Capture the cell that displays the provided text and extract its [X, Y] central coordinate. 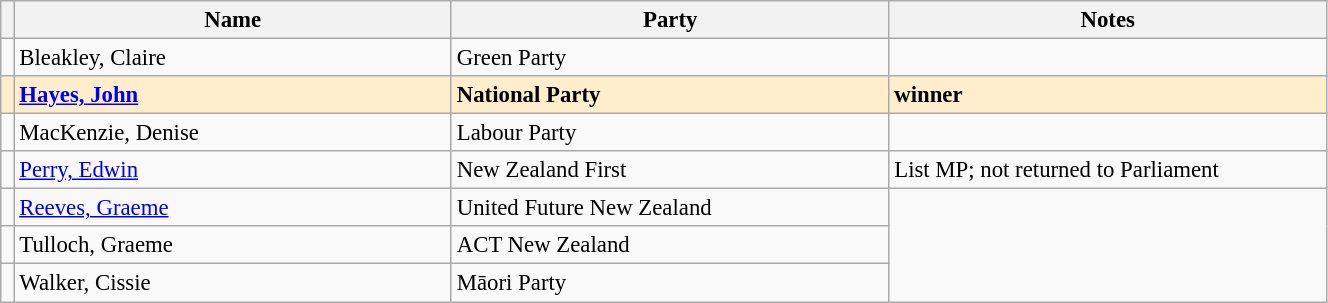
Tulloch, Graeme [232, 245]
Māori Party [670, 283]
Perry, Edwin [232, 170]
Bleakley, Claire [232, 58]
Reeves, Graeme [232, 208]
Party [670, 20]
Name [232, 20]
ACT New Zealand [670, 245]
Hayes, John [232, 95]
New Zealand First [670, 170]
Walker, Cissie [232, 283]
List MP; not returned to Parliament [1108, 170]
Green Party [670, 58]
Labour Party [670, 133]
MacKenzie, Denise [232, 133]
Notes [1108, 20]
United Future New Zealand [670, 208]
National Party [670, 95]
winner [1108, 95]
